Detect which cell encompasses the target text, then output its (X, Y) center coordinate. 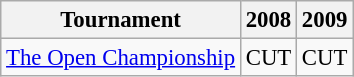
2008 (268, 20)
2009 (325, 20)
The Open Championship (121, 58)
Tournament (121, 20)
